Find where the given text appears and provide that cell's center as (X, Y) coordinate. 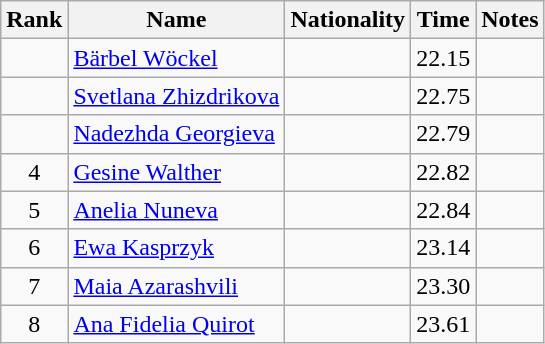
23.14 (444, 248)
Ewa Kasprzyk (176, 248)
22.75 (444, 96)
6 (34, 248)
Notes (510, 20)
22.79 (444, 134)
22.82 (444, 172)
Nationality (348, 20)
22.15 (444, 58)
Gesine Walther (176, 172)
Time (444, 20)
7 (34, 286)
4 (34, 172)
Svetlana Zhizdrikova (176, 96)
5 (34, 210)
Anelia Nuneva (176, 210)
Rank (34, 20)
8 (34, 324)
22.84 (444, 210)
Bärbel Wöckel (176, 58)
Ana Fidelia Quirot (176, 324)
Name (176, 20)
23.61 (444, 324)
23.30 (444, 286)
Maia Azarashvili (176, 286)
Nadezhda Georgieva (176, 134)
